Find where the given text appears and provide that cell's center as [x, y] coordinate. 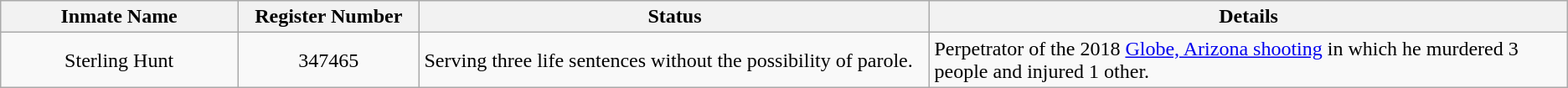
Inmate Name [119, 17]
Perpetrator of the 2018 Globe, Arizona shooting in which he murdered 3 people and injured 1 other. [1248, 60]
Register Number [328, 17]
Details [1248, 17]
Serving three life sentences without the possibility of parole. [675, 60]
347465 [328, 60]
Status [675, 17]
Sterling Hunt [119, 60]
